Detect which cell encompasses the target text, then output its [X, Y] center coordinate. 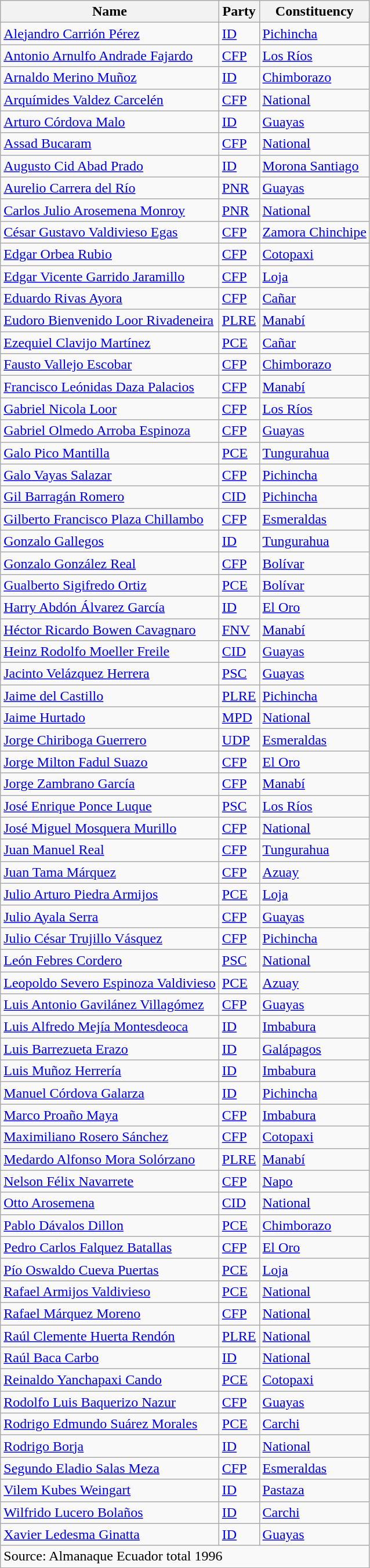
Marco Proaño Maya [110, 1115]
César Gustavo Valdivieso Egas [110, 232]
Rodrigo Borja [110, 1446]
Pedro Carlos Falquez Batallas [110, 1247]
Raúl Clemente Huerta Rendón [110, 1335]
Zamora Chinchipe [314, 232]
FNV [239, 629]
Leopoldo Severo Espinoza Valdivieso [110, 983]
Rafael Armijos Valdivieso [110, 1291]
Gualberto Sigifredo Ortiz [110, 585]
Julio Arturo Piedra Armijos [110, 894]
Julio Ayala Serra [110, 916]
Vilem Kubes Weingart [110, 1490]
Luis Alfredo Mejía Montesdeoca [110, 1027]
Jaime Hurtado [110, 718]
Name [110, 12]
Gonzalo Gallegos [110, 541]
José Enrique Ponce Luque [110, 806]
Harry Abdón Álvarez García [110, 607]
Segundo Eladio Salas Meza [110, 1468]
Antonio Arnulfo Andrade Fajardo [110, 56]
Julio César Trujillo Vásquez [110, 938]
Pablo Dávalos Dillon [110, 1225]
Maximiliano Rosero Sánchez [110, 1137]
Rodrigo Edmundo Suárez Morales [110, 1424]
Alejandro Carrión Pérez [110, 34]
Gabriel Nicola Loor [110, 409]
Fausto Vallejo Escobar [110, 365]
Rafael Márquez Moreno [110, 1313]
Eduardo Rivas Ayora [110, 299]
Medardo Alfonso Mora Solórzano [110, 1159]
Jaime del Castillo [110, 696]
Galo Pico Mantilla [110, 453]
Jorge Zambrano García [110, 784]
Heinz Rodolfo Moeller Freile [110, 652]
Nelson Félix Navarrete [110, 1181]
Edgar Vicente Garrido Jaramillo [110, 277]
Ezequiel Clavijo Martínez [110, 343]
Manuel Córdova Galarza [110, 1093]
Otto Arosemena [110, 1203]
Xavier Ledesma Ginatta [110, 1534]
Luis Antonio Gavilánez Villagómez [110, 1005]
León Febres Cordero [110, 960]
Arturo Córdova Malo [110, 122]
Gabriel Olmedo Arroba Espinoza [110, 431]
Pío Oswaldo Cueva Puertas [110, 1269]
Gonzalo González Real [110, 563]
Reinaldo Yanchapaxi Cando [110, 1380]
Edgar Orbea Rubio [110, 254]
Party [239, 12]
Pastaza [314, 1490]
Gil Barragán Romero [110, 497]
Juan Tama Márquez [110, 872]
Arquímides Valdez Carcelén [110, 100]
Juan Manuel Real [110, 850]
Francisco Leónidas Daza Palacios [110, 387]
Galo Vayas Salazar [110, 475]
Eudoro Bienvenido Loor Rivadeneira [110, 321]
Raúl Baca Carbo [110, 1358]
Jacinto Velázquez Herrera [110, 674]
Galápagos [314, 1049]
Constituency [314, 12]
Source: Almanaque Ecuador total 1996 [186, 1556]
Héctor Ricardo Bowen Cavagnaro [110, 629]
Assad Bucaram [110, 144]
Napo [314, 1181]
Augusto Cid Abad Prado [110, 166]
UDP [239, 740]
Luis Barrezueta Erazo [110, 1049]
Carlos Julio Arosemena Monroy [110, 210]
Aurelio Carrera del Río [110, 188]
Gilberto Francisco Plaza Chillambo [110, 519]
José Miguel Mosquera Murillo [110, 828]
Arnaldo Merino Muñoz [110, 78]
MPD [239, 718]
Morona Santiago [314, 166]
Jorge Milton Fadul Suazo [110, 762]
Jorge Chiriboga Guerrero [110, 740]
Luis Muñoz Herrería [110, 1071]
Rodolfo Luis Baquerizo Nazur [110, 1402]
Wilfrido Lucero Bolaños [110, 1512]
